Find where the given text appears and provide that cell's center as (X, Y) coordinate. 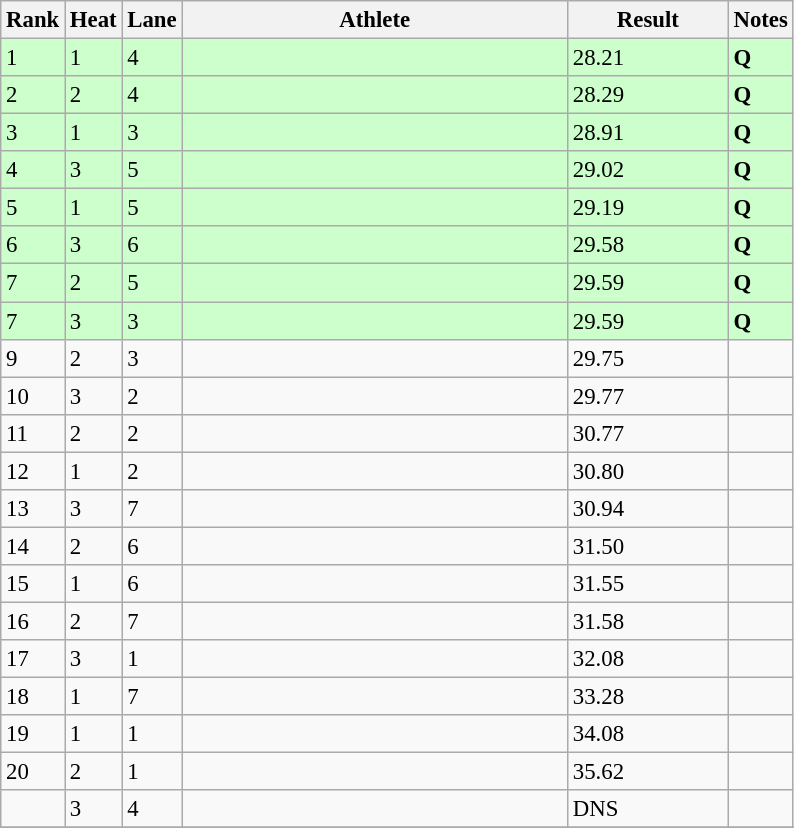
33.28 (648, 697)
29.58 (648, 245)
DNS (648, 809)
11 (33, 433)
29.75 (648, 358)
12 (33, 471)
13 (33, 509)
Rank (33, 20)
28.21 (648, 58)
10 (33, 396)
Notes (760, 20)
30.80 (648, 471)
19 (33, 734)
15 (33, 584)
35.62 (648, 772)
32.08 (648, 659)
31.50 (648, 546)
28.91 (648, 133)
30.77 (648, 433)
31.55 (648, 584)
29.19 (648, 208)
14 (33, 546)
Athlete (375, 20)
28.29 (648, 95)
31.58 (648, 621)
20 (33, 772)
34.08 (648, 734)
9 (33, 358)
Heat (94, 20)
18 (33, 697)
29.77 (648, 396)
30.94 (648, 509)
Lane (152, 20)
17 (33, 659)
16 (33, 621)
29.02 (648, 170)
Result (648, 20)
